Extract the [X, Y] coordinate from the center of the cell holding the provided text.  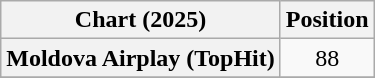
Moldova Airplay (TopHit) [141, 58]
Position [327, 20]
88 [327, 58]
Chart (2025) [141, 20]
